Search for the cell housing the specified text and yield its [X, Y] center coordinate. 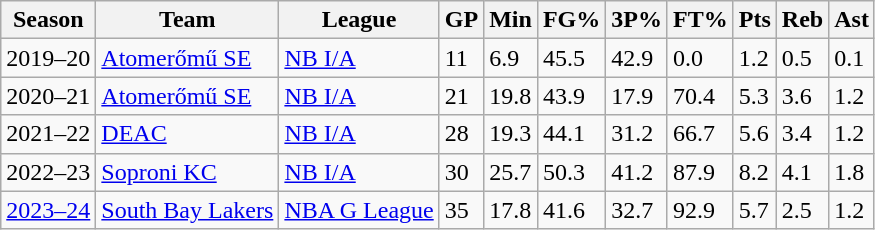
6.9 [511, 58]
FG% [571, 20]
Team [188, 20]
2021–22 [48, 134]
5.7 [754, 210]
45.5 [571, 58]
3P% [637, 20]
87.9 [700, 172]
8.2 [754, 172]
92.9 [700, 210]
50.3 [571, 172]
35 [461, 210]
42.9 [637, 58]
Reb [802, 20]
2023–24 [48, 210]
19.3 [511, 134]
DEAC [188, 134]
2022–23 [48, 172]
GP [461, 20]
17.9 [637, 96]
32.7 [637, 210]
League [359, 20]
3.6 [802, 96]
3.4 [802, 134]
2019–20 [48, 58]
0.5 [802, 58]
41.2 [637, 172]
17.8 [511, 210]
30 [461, 172]
43.9 [571, 96]
5.3 [754, 96]
44.1 [571, 134]
41.6 [571, 210]
South Bay Lakers [188, 210]
NBA G League [359, 210]
Ast [852, 20]
66.7 [700, 134]
1.8 [852, 172]
19.8 [511, 96]
Min [511, 20]
FT% [700, 20]
0.0 [700, 58]
28 [461, 134]
4.1 [802, 172]
25.7 [511, 172]
2020–21 [48, 96]
70.4 [700, 96]
2.5 [802, 210]
5.6 [754, 134]
Season [48, 20]
Pts [754, 20]
Soproni KC [188, 172]
0.1 [852, 58]
21 [461, 96]
31.2 [637, 134]
11 [461, 58]
